Capture the cell that displays the provided text and extract its [x, y] central coordinate. 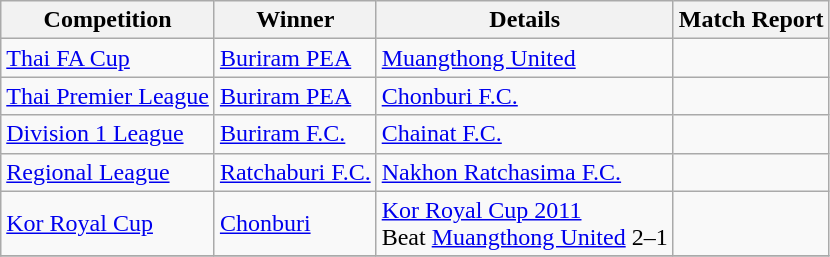
Kor Royal Cup [108, 224]
Regional League [108, 172]
Winner [295, 20]
Kor Royal Cup 2011Beat Muangthong United 2–1 [524, 224]
Competition [108, 20]
Match Report [751, 20]
Chonburi F.C. [524, 96]
Chonburi [295, 224]
Buriram F.C. [295, 134]
Thai Premier League [108, 96]
Details [524, 20]
Ratchaburi F.C. [295, 172]
Chainat F.C. [524, 134]
Muangthong United [524, 58]
Division 1 League [108, 134]
Nakhon Ratchasima F.C. [524, 172]
Thai FA Cup [108, 58]
